Extract the (x, y) coordinate from the center of the cell holding the provided text.  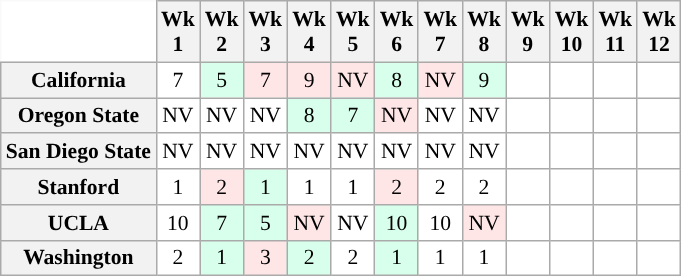
Stanford (78, 187)
California (78, 80)
UCLA (78, 223)
San Diego State (78, 152)
Wk6 (397, 32)
3 (265, 258)
Wk4 (309, 32)
Wk 1 (178, 32)
Wk7 (440, 32)
Wk3 (265, 32)
Wk8 (484, 32)
Wk10 (572, 32)
Washington (78, 258)
Wk2 (222, 32)
Oregon State (78, 116)
Wk5 (353, 32)
Wk12 (659, 32)
Wk11 (615, 32)
Wk9 (528, 32)
